Detect which cell encompasses the target text, then output its [X, Y] center coordinate. 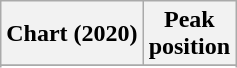
Chart (2020) [72, 34]
Peakposition [189, 34]
